Capture the cell that displays the provided text and extract its [X, Y] central coordinate. 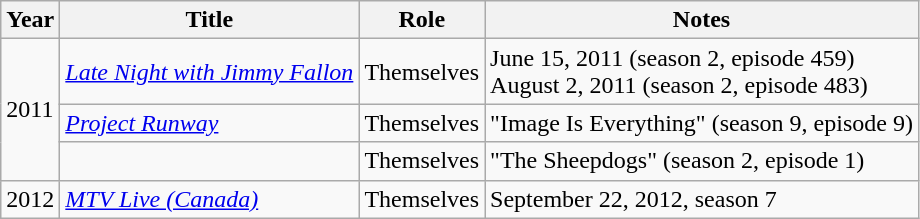
"Image Is Everything" (season 9, episode 9) [702, 123]
Title [210, 20]
2011 [30, 110]
"The Sheepdogs" (season 2, episode 1) [702, 161]
June 15, 2011 (season 2, episode 459) August 2, 2011 (season 2, episode 483) [702, 72]
Notes [702, 20]
Late Night with Jimmy Fallon [210, 72]
Year [30, 20]
MTV Live (Canada) [210, 199]
September 22, 2012, season 7 [702, 199]
Project Runway [210, 123]
Role [422, 20]
2012 [30, 199]
